Provide the [x, y] coordinate of the cell's center where the given text is located.  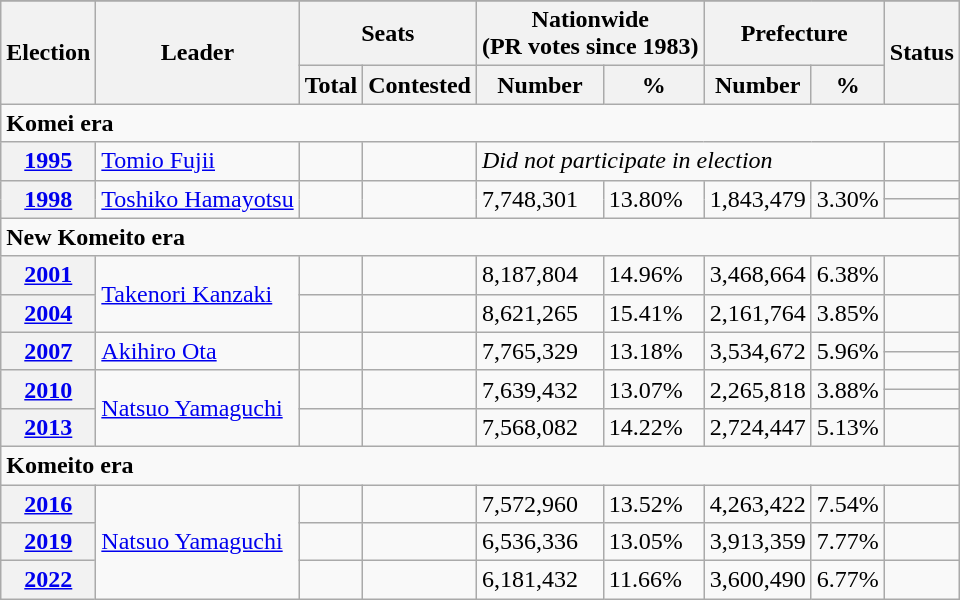
7,639,432 [540, 389]
Nationwide(PR votes since 1983) [590, 34]
13.05% [654, 542]
15.41% [654, 313]
Prefecture [794, 34]
2001 [48, 275]
3,600,490 [758, 580]
Did not participate in election [680, 161]
5.13% [848, 427]
2013 [48, 427]
13.52% [654, 503]
6.77% [848, 580]
2022 [48, 580]
14.96% [654, 275]
4,263,422 [758, 503]
New Komeito era [480, 237]
7.54% [848, 503]
6,536,336 [540, 542]
1998 [48, 199]
13.07% [654, 389]
Contested [420, 85]
3,913,359 [758, 542]
Status [922, 52]
3.30% [848, 199]
2,724,447 [758, 427]
2019 [48, 542]
2007 [48, 351]
2,161,764 [758, 313]
1995 [48, 161]
3.85% [848, 313]
13.80% [654, 199]
Leader [198, 52]
7,765,329 [540, 351]
Tomio Fujii [198, 161]
11.66% [654, 580]
8,187,804 [540, 275]
Takenori Kanzaki [198, 294]
Total [331, 85]
Seats [388, 34]
2004 [48, 313]
2016 [48, 503]
2010 [48, 389]
2,265,818 [758, 389]
6.38% [848, 275]
Election [48, 52]
3,468,664 [758, 275]
7,572,960 [540, 503]
3,534,672 [758, 351]
7.77% [848, 542]
Akihiro Ota [198, 351]
7,748,301 [540, 199]
Komei era [480, 123]
3.88% [848, 389]
8,621,265 [540, 313]
Toshiko Hamayotsu [198, 199]
13.18% [654, 351]
6,181,432 [540, 580]
5.96% [848, 351]
Komeito era [480, 465]
14.22% [654, 427]
1,843,479 [758, 199]
7,568,082 [540, 427]
